Scan for the cell matching the given text and deliver its [x, y] coordinate at center. 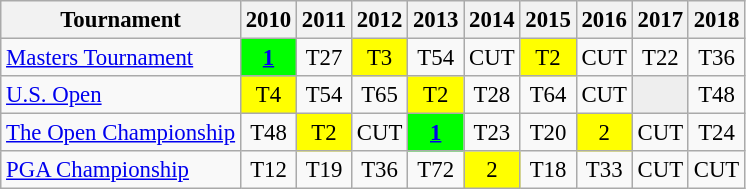
T23 [492, 133]
T24 [716, 133]
T28 [492, 95]
T64 [548, 95]
2014 [492, 20]
T65 [379, 95]
T22 [660, 58]
T4 [268, 95]
2013 [436, 20]
T33 [604, 170]
The Open Championship [121, 133]
T72 [436, 170]
2018 [716, 20]
T27 [324, 58]
T3 [379, 58]
2010 [268, 20]
2016 [604, 20]
Masters Tournament [121, 58]
PGA Championship [121, 170]
2011 [324, 20]
Tournament [121, 20]
T12 [268, 170]
2017 [660, 20]
2012 [379, 20]
2015 [548, 20]
T20 [548, 133]
T18 [548, 170]
T19 [324, 170]
U.S. Open [121, 95]
